Extract the [x, y] coordinate from the center of the cell holding the provided text.  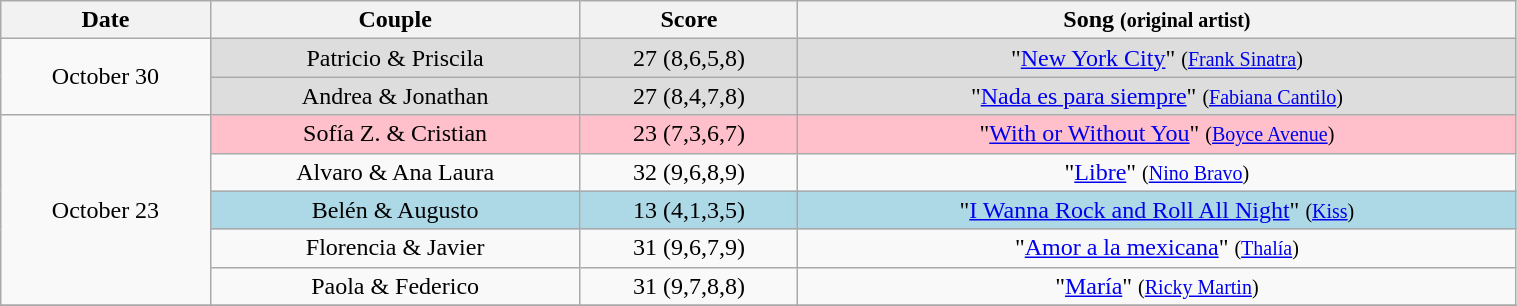
Score [689, 20]
"Libre" (Nino Bravo) [1157, 172]
Paola & Federico [395, 286]
Florencia & Javier [395, 248]
"Amor a la mexicana" (Thalía) [1157, 248]
31 (9,6,7,9) [689, 248]
Patricio & Priscila [395, 58]
"María" (Ricky Martin) [1157, 286]
32 (9,6,8,9) [689, 172]
Andrea & Jonathan [395, 96]
23 (7,3,6,7) [689, 134]
Belén & Augusto [395, 210]
27 (8,6,5,8) [689, 58]
October 23 [106, 210]
"With or Without You" (Boyce Avenue) [1157, 134]
27 (8,4,7,8) [689, 96]
October 30 [106, 77]
Sofía Z. & Cristian [395, 134]
13 (4,1,3,5) [689, 210]
"I Wanna Rock and Roll All Night" (Kiss) [1157, 210]
"Nada es para siempre" (Fabiana Cantilo) [1157, 96]
Date [106, 20]
Song (original artist) [1157, 20]
"New York City" (Frank Sinatra) [1157, 58]
Alvaro & Ana Laura [395, 172]
31 (9,7,8,8) [689, 286]
Couple [395, 20]
